Locate the cell with the specified text and output its [X, Y] center coordinate. 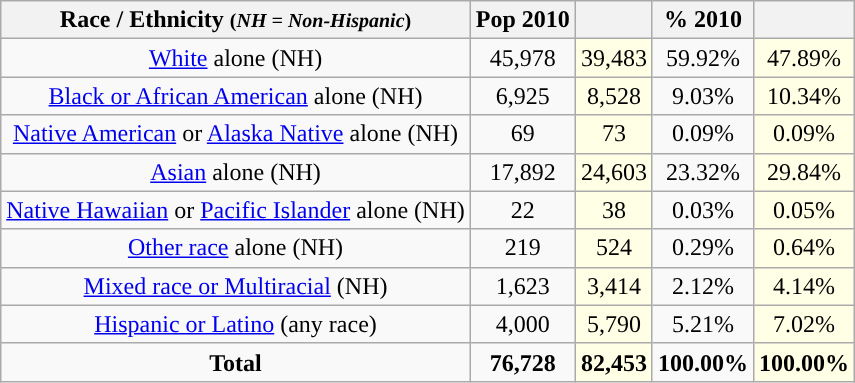
% 2010 [702, 20]
Native American or Alaska Native alone (NH) [236, 134]
0.05% [804, 210]
Total [236, 362]
17,892 [522, 172]
82,453 [614, 362]
2.12% [702, 286]
73 [614, 134]
22 [522, 210]
Asian alone (NH) [236, 172]
White alone (NH) [236, 58]
1,623 [522, 286]
5,790 [614, 324]
3,414 [614, 286]
Race / Ethnicity (NH = Non-Hispanic) [236, 20]
45,978 [522, 58]
47.89% [804, 58]
5.21% [702, 324]
24,603 [614, 172]
0.03% [702, 210]
76,728 [522, 362]
7.02% [804, 324]
Native Hawaiian or Pacific Islander alone (NH) [236, 210]
23.32% [702, 172]
9.03% [702, 96]
4,000 [522, 324]
219 [522, 248]
0.29% [702, 248]
10.34% [804, 96]
Hispanic or Latino (any race) [236, 324]
59.92% [702, 58]
Mixed race or Multiracial (NH) [236, 286]
29.84% [804, 172]
69 [522, 134]
Black or African American alone (NH) [236, 96]
524 [614, 248]
Pop 2010 [522, 20]
Other race alone (NH) [236, 248]
4.14% [804, 286]
8,528 [614, 96]
6,925 [522, 96]
39,483 [614, 58]
38 [614, 210]
0.64% [804, 248]
